For the text-containing cell, return its midpoint in (x, y) coordinate format. 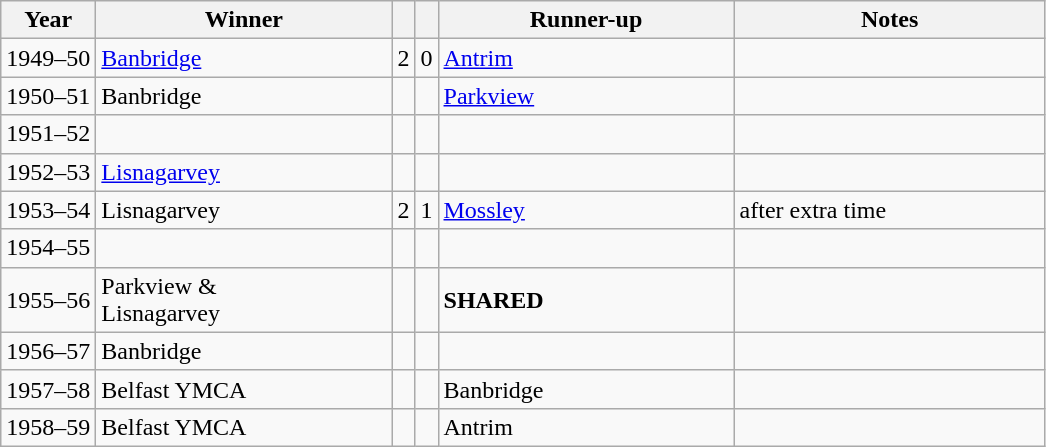
1957–58 (48, 389)
1958–59 (48, 427)
1956–57 (48, 351)
Year (48, 20)
1955–56 (48, 300)
1953–54 (48, 210)
1 (426, 210)
Mossley (586, 210)
1951–52 (48, 134)
SHARED (586, 300)
1954–55 (48, 248)
after extra time (890, 210)
Winner (244, 20)
Parkview (586, 96)
Parkview &Lisnagarvey (244, 300)
1950–51 (48, 96)
1952–53 (48, 172)
1949–50 (48, 58)
0 (426, 58)
Notes (890, 20)
Runner-up (586, 20)
